From the cell containing the given text, extract its center point as [x, y] coordinate. 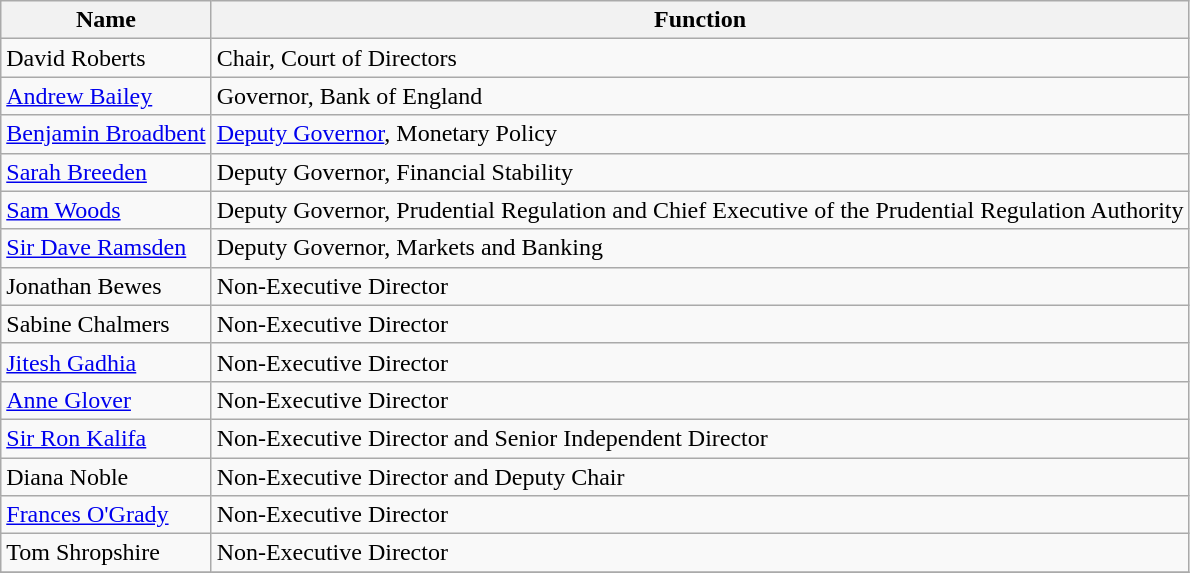
Sir Ron Kalifa [106, 438]
Andrew Bailey [106, 96]
Non-Executive Director and Deputy Chair [700, 477]
Sabine Chalmers [106, 324]
Anne Glover [106, 400]
Tom Shropshire [106, 553]
Sarah Breeden [106, 172]
Chair, Court of Directors [700, 58]
Name [106, 20]
Sam Woods [106, 210]
Governor, Bank of England [700, 96]
Benjamin Broadbent [106, 134]
Sir Dave Ramsden [106, 248]
Jonathan Bewes [106, 286]
Jitesh Gadhia [106, 362]
Function [700, 20]
Non-Executive Director and Senior Independent Director [700, 438]
Deputy Governor, Monetary Policy [700, 134]
Frances O'Grady [106, 515]
Diana Noble [106, 477]
Deputy Governor, Prudential Regulation and Chief Executive of the Prudential Regulation Authority [700, 210]
Deputy Governor, Financial Stability [700, 172]
Deputy Governor, Markets and Banking [700, 248]
David Roberts [106, 58]
